Provide the [X, Y] coordinate of the cell's center where the given text is located.  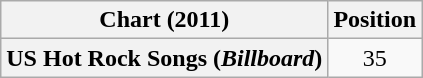
US Hot Rock Songs (Billboard) [164, 58]
35 [375, 58]
Chart (2011) [164, 20]
Position [375, 20]
